Output the [x, y] coordinate of the center of the cell containing the given text.  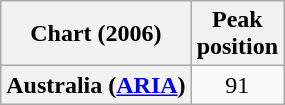
Australia (ARIA) [96, 85]
Peakposition [237, 34]
Chart (2006) [96, 34]
91 [237, 85]
